Identify which cell holds the provided text, then report its (X, Y) central coordinate. 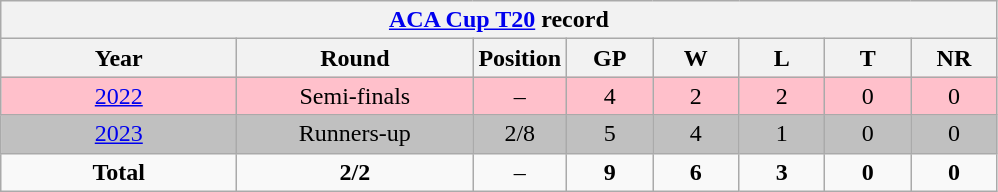
ACA Cup T20 record (499, 20)
2/2 (355, 172)
2/8 (520, 134)
L (782, 58)
Year (119, 58)
9 (610, 172)
GP (610, 58)
T (868, 58)
NR (954, 58)
Runners-up (355, 134)
W (696, 58)
Semi-finals (355, 96)
1 (782, 134)
Position (520, 58)
Round (355, 58)
Total (119, 172)
6 (696, 172)
3 (782, 172)
2023 (119, 134)
2022 (119, 96)
5 (610, 134)
